Output the (X, Y) coordinate of the center of the cell containing the given text.  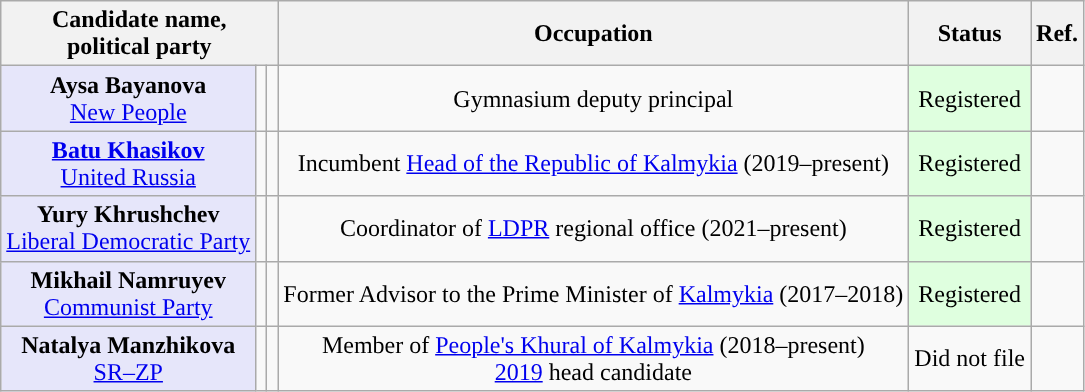
Incumbent Head of the Republic of Kalmykia (2019–present) (594, 164)
Candidate name,political party (140, 34)
Aysa BayanovaNew People (128, 98)
Yury KhrushchevLiberal Democratic Party (128, 228)
Coordinator of LDPR regional office (2021–present) (594, 228)
Member of People's Khural of Kalmykia (2018–present)2019 head candidate (594, 358)
Status (970, 34)
Natalya ManzhikovaSR–ZP (128, 358)
Gymnasium deputy principal (594, 98)
Did not file (970, 358)
Batu KhasikovUnited Russia (128, 164)
Mikhail NamruyevCommunist Party (128, 294)
Ref. (1058, 34)
Occupation (594, 34)
Former Advisor to the Prime Minister of Kalmykia (2017–2018) (594, 294)
